From the cell containing the given text, extract its center point as (X, Y) coordinate. 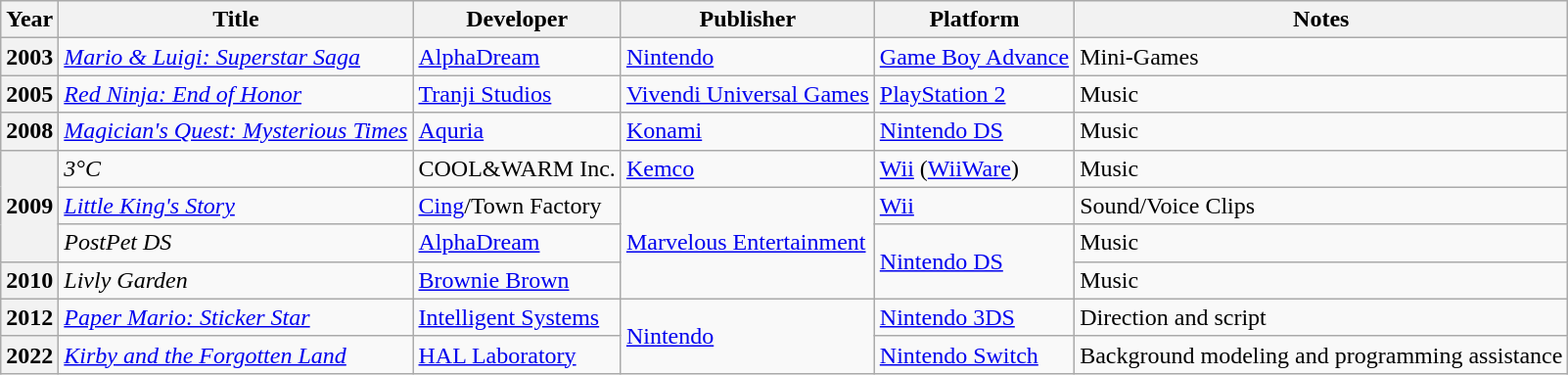
PlayStation 2 (974, 94)
Paper Mario: Sticker Star (236, 317)
Title (236, 20)
2022 (29, 354)
2012 (29, 317)
Year (29, 20)
Little King's Story (236, 206)
Wii (WiiWare) (974, 168)
Nintendo 3DS (974, 317)
Vivendi Universal Games (748, 94)
2008 (29, 131)
Kirby and the Forgotten Land (236, 354)
Brownie Brown (517, 280)
Platform (974, 20)
Notes (1321, 20)
2009 (29, 206)
Publisher (748, 20)
Background modeling and programming assistance (1321, 354)
Red Ninja: End of Honor (236, 94)
Wii (974, 206)
Livly Garden (236, 280)
3°C (236, 168)
Direction and script (1321, 317)
Game Boy Advance (974, 57)
2003 (29, 57)
2010 (29, 280)
Intelligent Systems (517, 317)
COOL&WARM Inc. (517, 168)
Tranji Studios (517, 94)
Cing/Town Factory (517, 206)
Developer (517, 20)
PostPet DS (236, 243)
Kemco (748, 168)
2005 (29, 94)
Mini-Games (1321, 57)
Magician's Quest: Mysterious Times (236, 131)
Aquria (517, 131)
Nintendo Switch (974, 354)
Sound/Voice Clips (1321, 206)
Marvelous Entertainment (748, 243)
Mario & Luigi: Superstar Saga (236, 57)
HAL Laboratory (517, 354)
Konami (748, 131)
